Search for the cell housing the specified text and yield its (x, y) center coordinate. 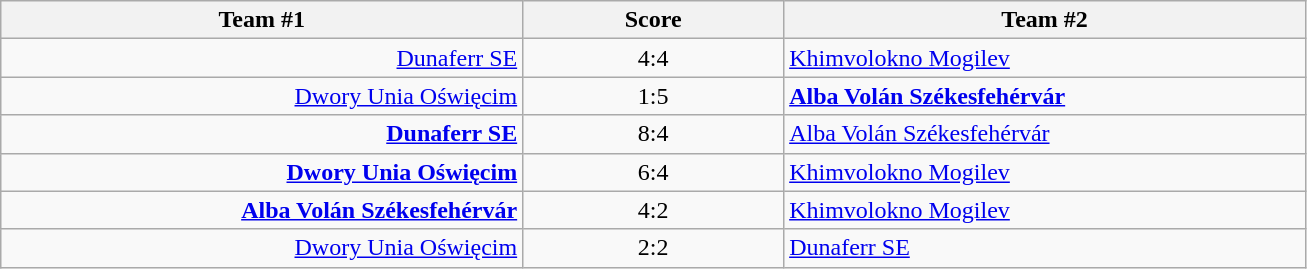
1:5 (654, 96)
2:2 (654, 248)
Team #2 (1045, 20)
6:4 (654, 172)
4:4 (654, 58)
Score (654, 20)
8:4 (654, 134)
4:2 (654, 210)
Team #1 (262, 20)
